Extract the [x, y] coordinate from the center of the cell holding the provided text.  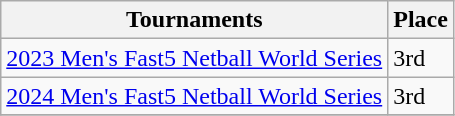
2023 Men's Fast5 Netball World Series [194, 58]
2024 Men's Fast5 Netball World Series [194, 96]
Place [421, 20]
Tournaments [194, 20]
